Output the [X, Y] coordinate of the center of the cell containing the given text.  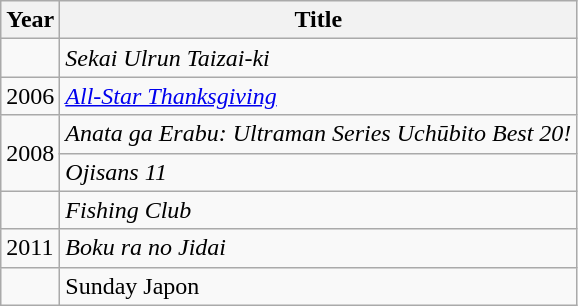
Boku ra no Jidai [318, 248]
2006 [30, 96]
2008 [30, 153]
Anata ga Erabu: Ultraman Series Uchūbito Best 20! [318, 134]
Fishing Club [318, 210]
Title [318, 20]
2011 [30, 248]
Year [30, 20]
Sekai Ulrun Taizai-ki [318, 58]
Sunday Japon [318, 286]
Ojisans 11 [318, 172]
All-Star Thanksgiving [318, 96]
